Extract the [x, y] coordinate from the center of the cell holding the provided text.  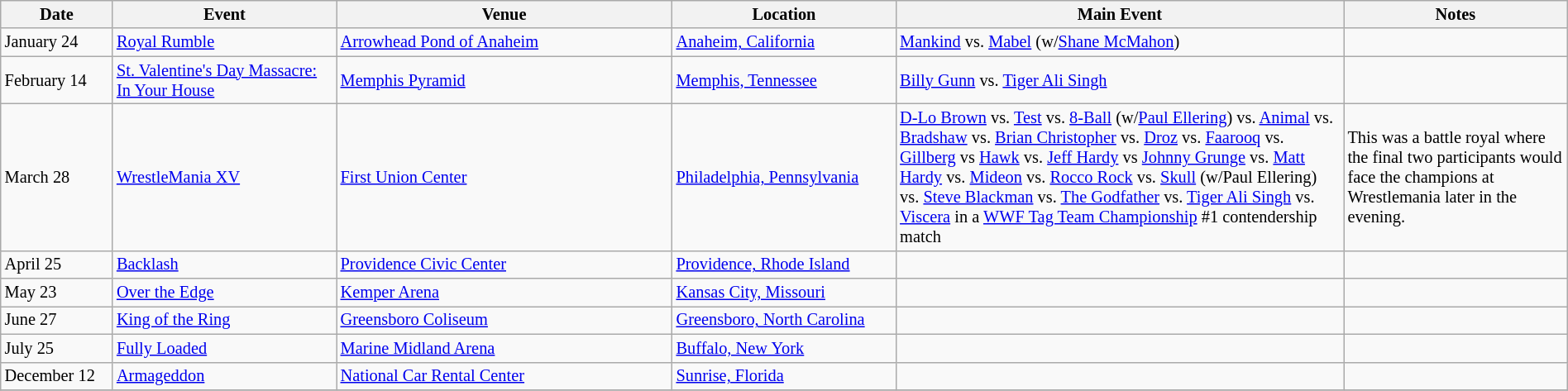
Over the Edge [225, 293]
Memphis Pyramid [504, 80]
June 27 [56, 320]
Venue [504, 14]
Anaheim, California [784, 42]
Providence Civic Center [504, 265]
Fully Loaded [225, 348]
February 14 [56, 80]
Date [56, 14]
Kansas City, Missouri [784, 293]
First Union Center [504, 177]
Sunrise, Florida [784, 376]
Armageddon [225, 376]
Philadelphia, Pennsylvania [784, 177]
Backlash [225, 265]
WrestleMania XV [225, 177]
This was a battle royal where the final two participants would face the champions at Wrestlemania later in the evening. [1456, 177]
Mankind vs. Mabel (w/Shane McMahon) [1120, 42]
Providence, Rhode Island [784, 265]
Notes [1456, 14]
Event [225, 14]
Main Event [1120, 14]
Royal Rumble [225, 42]
Memphis, Tennessee [784, 80]
Greensboro, North Carolina [784, 320]
Greensboro Coliseum [504, 320]
Location [784, 14]
May 23 [56, 293]
December 12 [56, 376]
January 24 [56, 42]
King of the Ring [225, 320]
Billy Gunn vs. Tiger Ali Singh [1120, 80]
Kemper Arena [504, 293]
Arrowhead Pond of Anaheim [504, 42]
Buffalo, New York [784, 348]
Marine Midland Arena [504, 348]
St. Valentine's Day Massacre: In Your House [225, 80]
March 28 [56, 177]
July 25 [56, 348]
National Car Rental Center [504, 376]
April 25 [56, 265]
